Return the (X, Y) coordinate for the center point of the cell that contains the specified text.  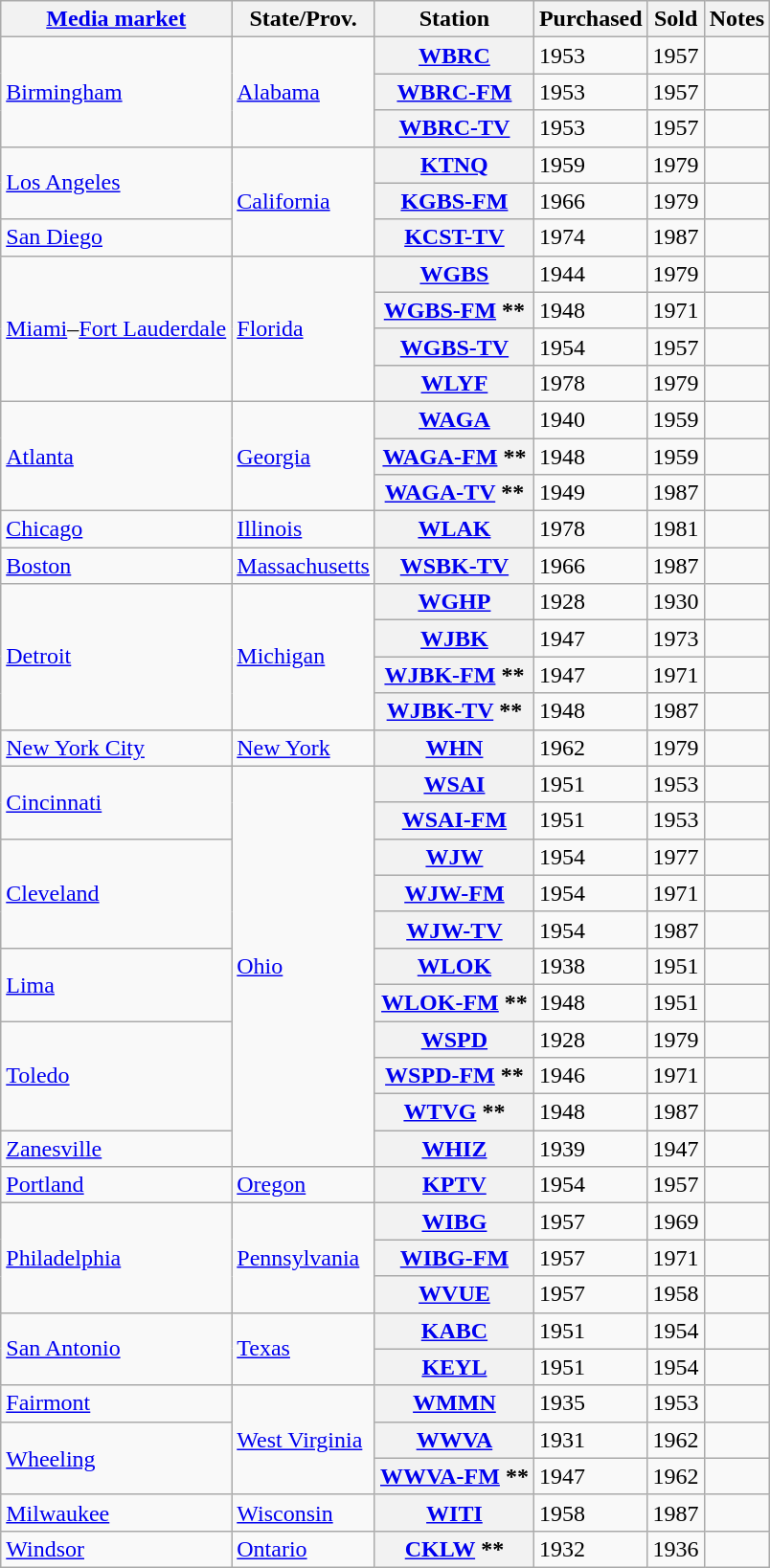
KEYL (454, 1367)
WGBS (454, 274)
WSAI-FM (454, 820)
Philadelphia (117, 1258)
Oregon (304, 1185)
WBRC-FM (454, 92)
1974 (590, 237)
Station (454, 19)
KABC (454, 1331)
WSAI (454, 784)
WITI (454, 1512)
1938 (590, 966)
Miami–Fort Lauderdale (117, 328)
New York (304, 748)
Ohio (304, 967)
Texas (304, 1349)
WAGA-FM ** (454, 457)
1944 (590, 274)
Milwaukee (117, 1512)
WSBK-TV (454, 566)
1940 (590, 419)
1946 (590, 1076)
1977 (676, 857)
WLYF (454, 383)
Sold (676, 19)
WLAK (454, 529)
Massachusetts (304, 566)
1935 (590, 1403)
WSPD-FM ** (454, 1076)
WSPD (454, 1039)
1930 (676, 602)
Georgia (304, 456)
Boston (117, 566)
KTNQ (454, 165)
WWVA (454, 1440)
WJBK-TV ** (454, 711)
Chicago (117, 529)
KPTV (454, 1185)
WAGA (454, 419)
WJW (454, 857)
1969 (676, 1221)
Zanesville (117, 1149)
1981 (676, 529)
WGBS-TV (454, 347)
WIBG-FM (454, 1258)
WGBS-FM ** (454, 310)
WBRC-TV (454, 128)
Michigan (304, 657)
WMMN (454, 1403)
California (304, 201)
WBRC (454, 56)
KCST-TV (454, 237)
1973 (676, 638)
West Virginia (304, 1440)
WJW-FM (454, 893)
WHIZ (454, 1149)
WHN (454, 748)
Pennsylvania (304, 1258)
Cincinnati (117, 802)
Florida (304, 328)
Fairmont (117, 1403)
Alabama (304, 92)
Ontario (304, 1549)
Los Angeles (117, 183)
1932 (590, 1549)
1931 (590, 1440)
WLOK-FM ** (454, 1002)
WJBK-FM ** (454, 675)
WLOK (454, 966)
1949 (590, 493)
WAGA-TV ** (454, 493)
WTVG ** (454, 1112)
Detroit (117, 657)
Windsor (117, 1549)
San Diego (117, 237)
Lima (117, 984)
Toledo (117, 1075)
Purchased (590, 19)
Wisconsin (304, 1512)
Notes (736, 19)
KGBS-FM (454, 201)
WIBG (454, 1221)
Atlanta (117, 456)
CKLW ** (454, 1549)
WJW-TV (454, 930)
Birmingham (117, 92)
WGHP (454, 602)
Portland (117, 1185)
New York City (117, 748)
Media market (117, 19)
Illinois (304, 529)
1936 (676, 1549)
WVUE (454, 1294)
State/Prov. (304, 19)
WJBK (454, 638)
San Antonio (117, 1349)
WWVA-FM ** (454, 1476)
Wheeling (117, 1458)
Cleveland (117, 893)
1939 (590, 1149)
